Search for the cell housing the specified text and yield its [x, y] center coordinate. 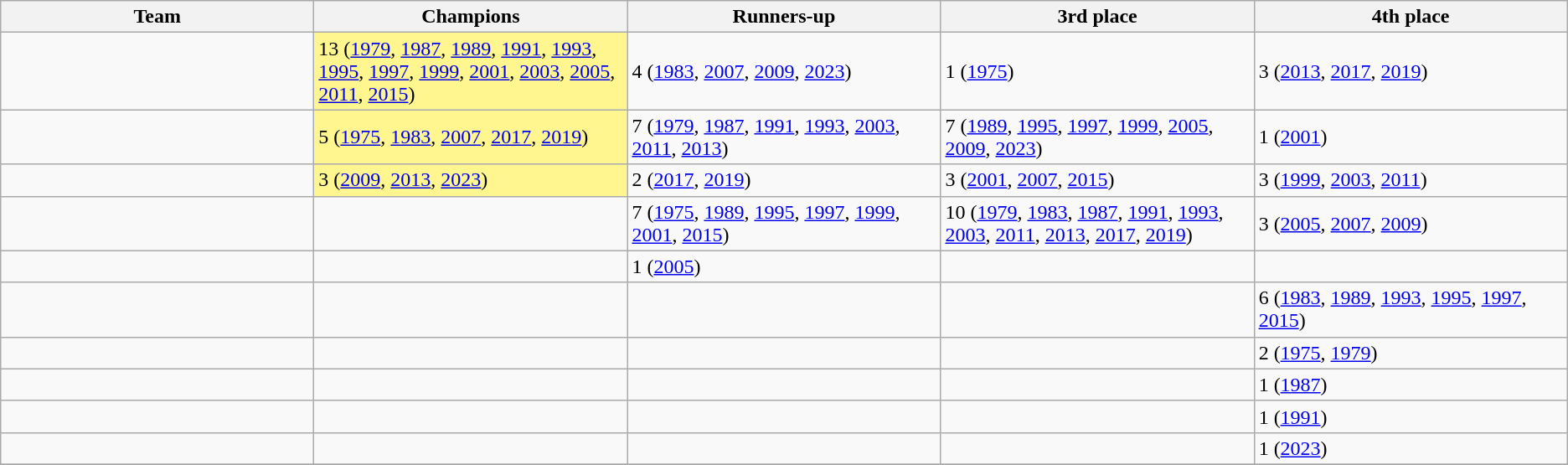
3 (1999, 2003, 2011) [1411, 180]
Champions [471, 17]
4th place [1411, 17]
7 (1989, 1995, 1997, 1999, 2005, 2009, 2023) [1097, 137]
3 (2001, 2007, 2015) [1097, 180]
3 (2009, 2013, 2023) [471, 180]
2 (2017, 2019) [784, 180]
10 (1979, 1983, 1987, 1991, 1993, 2003, 2011, 2013, 2017, 2019) [1097, 223]
1 (2023) [1411, 448]
Runners-up [784, 17]
Team [157, 17]
3 (2013, 2017, 2019) [1411, 71]
7 (1975, 1989, 1995, 1997, 1999, 2001, 2015) [784, 223]
2 (1975, 1979) [1411, 353]
1 (1991) [1411, 416]
7 (1979, 1987, 1991, 1993, 2003, 2011, 2013) [784, 137]
1 (2001) [1411, 137]
3rd place [1097, 17]
1 (1987) [1411, 385]
1 (1975) [1097, 71]
5 (1975, 1983, 2007, 2017, 2019) [471, 137]
13 (1979, 1987, 1989, 1991, 1993, 1995, 1997, 1999, 2001, 2003, 2005, 2011, 2015) [471, 71]
4 (1983, 2007, 2009, 2023) [784, 71]
6 (1983, 1989, 1993, 1995, 1997, 2015) [1411, 310]
1 (2005) [784, 266]
3 (2005, 2007, 2009) [1411, 223]
